Detect which cell encompasses the target text, then output its (x, y) center coordinate. 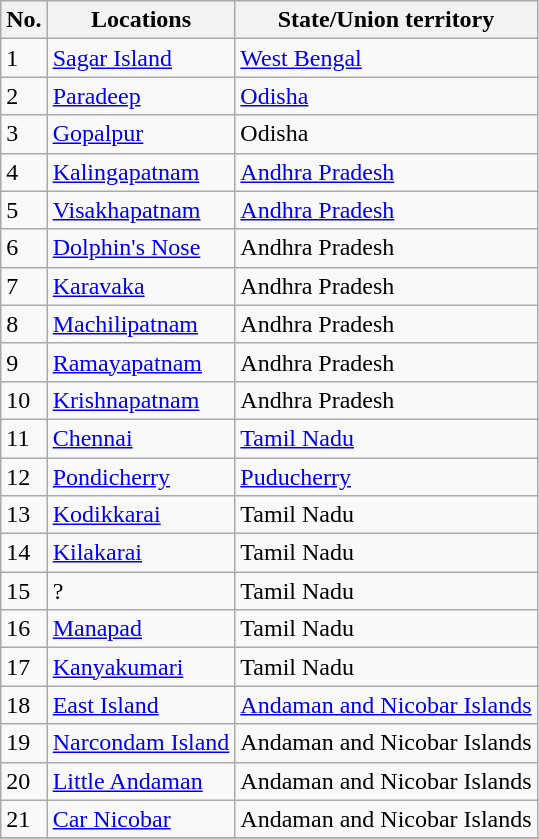
6 (24, 248)
14 (24, 553)
12 (24, 477)
Paradeep (141, 96)
5 (24, 210)
Manapad (141, 629)
Kodikkarai (141, 515)
11 (24, 438)
Narcondam Island (141, 743)
Machilipatnam (141, 324)
10 (24, 400)
Kanyakumari (141, 667)
Karavaka (141, 286)
Locations (141, 20)
16 (24, 629)
8 (24, 324)
? (141, 591)
Ramayapatnam (141, 362)
Dolphin's Nose (141, 248)
3 (24, 134)
West Bengal (386, 58)
Kalingapatnam (141, 172)
19 (24, 743)
1 (24, 58)
21 (24, 819)
Little Andaman (141, 781)
18 (24, 705)
Krishnapatnam (141, 400)
9 (24, 362)
No. (24, 20)
17 (24, 667)
15 (24, 591)
Kilakarai (141, 553)
2 (24, 96)
Visakhapatnam (141, 210)
Gopalpur (141, 134)
Car Nicobar (141, 819)
Puducherry (386, 477)
East Island (141, 705)
Chennai (141, 438)
State/Union territory (386, 20)
Pondicherry (141, 477)
13 (24, 515)
4 (24, 172)
20 (24, 781)
7 (24, 286)
Sagar Island (141, 58)
